From the cell containing the given text, extract its center point as [X, Y] coordinate. 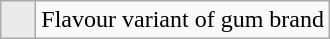
Flavour variant of gum brand [183, 20]
